Provide the (x, y) coordinate of the cell's center where the given text is located.  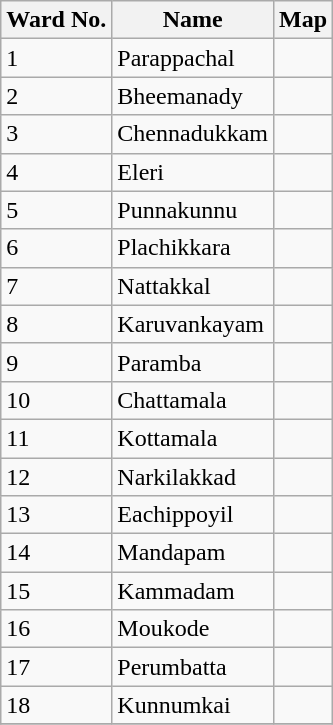
14 (56, 553)
Mandapam (193, 553)
Punnakunnu (193, 210)
10 (56, 400)
2 (56, 96)
Map (304, 20)
Eleri (193, 172)
Nattakkal (193, 286)
Kunnumkai (193, 705)
7 (56, 286)
5 (56, 210)
12 (56, 477)
Kammadam (193, 591)
Karuvankayam (193, 324)
Chennadukkam (193, 134)
Narkilakkad (193, 477)
13 (56, 515)
Chattamala (193, 400)
3 (56, 134)
9 (56, 362)
17 (56, 667)
1 (56, 58)
15 (56, 591)
Parappachal (193, 58)
Bheemanady (193, 96)
4 (56, 172)
Eachippoyil (193, 515)
Plachikkara (193, 248)
Kottamala (193, 438)
Perumbatta (193, 667)
Ward No. (56, 20)
Paramba (193, 362)
Moukode (193, 629)
8 (56, 324)
18 (56, 705)
16 (56, 629)
Name (193, 20)
6 (56, 248)
11 (56, 438)
